Provide the (X, Y) coordinate of the cell's center where the given text is located.  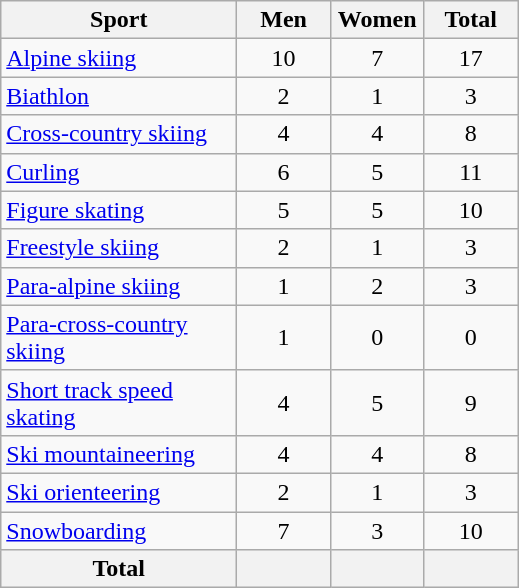
Biathlon (119, 96)
Curling (119, 172)
Para-alpine skiing (119, 286)
6 (284, 172)
Ski orienteering (119, 492)
Men (284, 20)
Snowboarding (119, 531)
Figure skating (119, 210)
17 (471, 58)
Freestyle skiing (119, 248)
11 (471, 172)
9 (471, 402)
Sport (119, 20)
Ski mountaineering (119, 454)
Para-cross-country skiing (119, 338)
Cross-country skiing (119, 134)
Women (377, 20)
Short track speed skating (119, 402)
Alpine skiing (119, 58)
